Scan for the cell matching the given text and deliver its [x, y] coordinate at center. 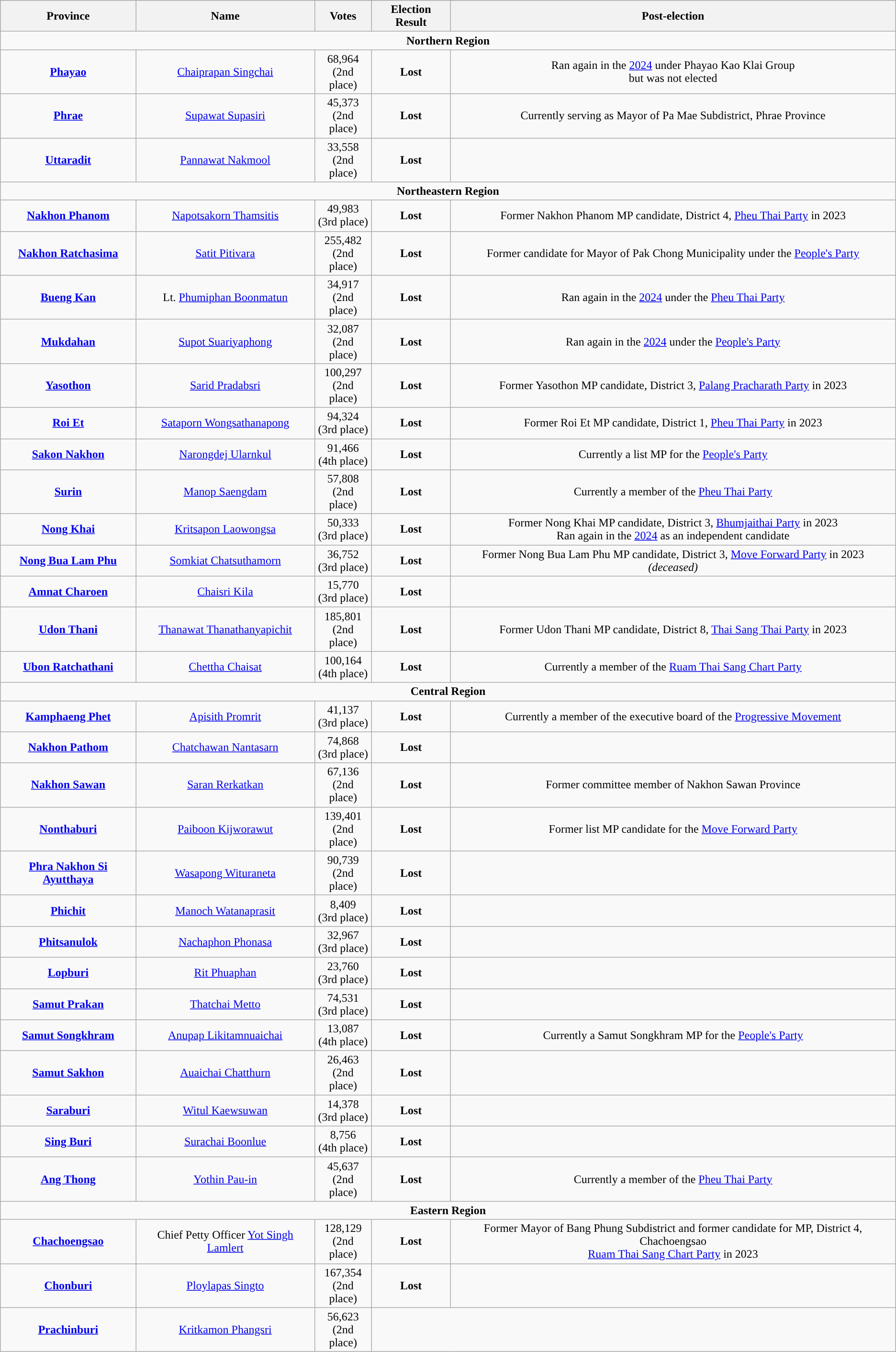
Kamphaeng Phet [68, 716]
Mukdahan [68, 341]
Thanawat Thanathanyapichit [225, 629]
Auaichai Chatthurn [225, 1073]
Somkiat Chatsuthamorn [225, 561]
Pannawat Nakmool [225, 160]
Post-election [673, 16]
Bueng Kan [68, 297]
Phra Nakhon Si Ayutthaya [68, 873]
36,752 (3rd place) [343, 561]
Nakhon Ratchasima [68, 253]
57,808 (2nd place) [343, 492]
Kritkamon Phangsri [225, 1330]
Chonburi [68, 1285]
Nachaphon Phonasa [225, 942]
Ubon Ratchathani [68, 667]
15,770 (3rd place) [343, 592]
Yasothon [68, 385]
Ran again in the 2024 under Phayao Kao Klai Group but was not elected [673, 72]
Phitsanulok [68, 942]
Rit Phuaphan [225, 972]
Nakhon Phanom [68, 215]
255,482 (2nd place) [343, 253]
Former list MP candidate for the Move Forward Party [673, 829]
Eastern Region [448, 1210]
Currently a member of the executive board of the Progressive Movement [673, 716]
49,983 (3rd place) [343, 215]
Chief Petty Officer Yot Singh Lamlert [225, 1241]
41,137 (3rd place) [343, 716]
Samut Songkhram [68, 1036]
14,378 (3rd place) [343, 1110]
Sataporn Wongsathanapong [225, 423]
74,868 (3rd place) [343, 748]
Paiboon Kijworawut [225, 829]
45,373 (2nd place) [343, 116]
Samut Sakhon [68, 1073]
Kritsapon Laowongsa [225, 529]
Central Region [448, 692]
Witul Kaewsuwan [225, 1110]
Northeastern Region [448, 191]
100,297 (2nd place) [343, 385]
Surin [68, 492]
Napotsakorn Thamsitis [225, 215]
Election Result [411, 16]
Sing Buri [68, 1142]
Chaiprapan Singchai [225, 72]
Former Roi Et MP candidate, District 1, Pheu Thai Party in 2023 [673, 423]
Nong Bua Lam Phu [68, 561]
Amnat Charoen [68, 592]
Supawat Supasiri [225, 116]
Former Mayor of Bang Phung Subdistrict and former candidate for MP, District 4, Chachoengsao Ruam Thai Sang Chart Party in 2023 [673, 1241]
Thatchai Metto [225, 1004]
Uttaradit [68, 160]
Prachinburi [68, 1330]
34,917 (2nd place) [343, 297]
Former candidate for Mayor of Pak Chong Municipality under the People's Party [673, 253]
Sakon Nakhon [68, 454]
67,136 (2nd place) [343, 785]
23,760 (3rd place) [343, 972]
90,739 (2nd place) [343, 873]
Phrae [68, 116]
Name [225, 16]
Samut Prakan [68, 1004]
Wasapong Wituraneta [225, 873]
167,354 (2nd place) [343, 1285]
68,964 (2nd place) [343, 72]
Votes [343, 16]
Ran again in the 2024 under the Pheu Thai Party [673, 297]
Ran again in the 2024 under the People's Party [673, 341]
45,637 (2nd place) [343, 1179]
91,466 (4th place) [343, 454]
Former Nong Khai MP candidate, District 3, Bhumjaithai Party in 2023 Ran again in the 2024 as an independent candidate [673, 529]
Chatchawan Nantasarn [225, 748]
Nong Khai [68, 529]
50,333 (3rd place) [343, 529]
32,967 (3rd place) [343, 942]
Ang Thong [68, 1179]
Sarid Pradabsri [225, 385]
Chachoengsao [68, 1241]
100,164 (4th place) [343, 667]
Currently serving as Mayor of Pa Mae Subdistrict, Phrae Province [673, 116]
94,324 (3rd place) [343, 423]
128,129 (2nd place) [343, 1241]
13,087 (4th place) [343, 1036]
Currently a Samut Songkhram MP for the People's Party [673, 1036]
Yothin Pau-in [225, 1179]
Former committee member of Nakhon Sawan Province [673, 785]
Chettha Chaisat [225, 667]
Nakhon Pathom [68, 748]
Manoch Watanaprasit [225, 910]
Ploylapas Singto [225, 1285]
74,531 (3rd place) [343, 1004]
26,463 (2nd place) [343, 1073]
185,801 (2nd place) [343, 629]
Northern Region [448, 41]
Udon Thani [68, 629]
Chaisri Kila [225, 592]
Saran Rerkatkan [225, 785]
Province [68, 16]
32,087 (2nd place) [343, 341]
Phichit [68, 910]
Former Yasothon MP candidate, District 3, Palang Pracharath Party in 2023 [673, 385]
Surachai Boonlue [225, 1142]
Satit Pitivara [225, 253]
Roi Et [68, 423]
8,756 (4th place) [343, 1142]
56,623 (2nd place) [343, 1330]
Anupap Likitamnuaichai [225, 1036]
Apisith Promrit [225, 716]
8,409 (3rd place) [343, 910]
Saraburi [68, 1110]
Lt. Phumiphan Boonmatun [225, 297]
Former Nong Bua Lam Phu MP candidate, District 3, Move Forward Party in 2023 (deceased) [673, 561]
Nakhon Sawan [68, 785]
Former Nakhon Phanom MP candidate, District 4, Pheu Thai Party in 2023 [673, 215]
Nonthaburi [68, 829]
Narongdej Ularnkul [225, 454]
Currently a member of the Ruam Thai Sang Chart Party [673, 667]
Supot Suariyaphong [225, 341]
33,558 (2nd place) [343, 160]
Phayao [68, 72]
139,401 (2nd place) [343, 829]
Lopburi [68, 972]
Currently a list MP for the People's Party [673, 454]
Manop Saengdam [225, 492]
Former Udon Thani MP candidate, District 8, Thai Sang Thai Party in 2023 [673, 629]
